Capture the cell that displays the provided text and extract its (x, y) central coordinate. 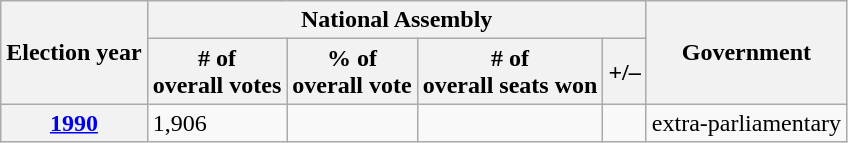
# ofoverall votes (217, 72)
extra-parliamentary (746, 123)
Government (746, 52)
% ofoverall vote (352, 72)
National Assembly (396, 20)
+/– (624, 72)
Election year (74, 52)
# ofoverall seats won (510, 72)
1990 (74, 123)
1,906 (217, 123)
